For the text-containing cell, return its midpoint in [X, Y] coordinate format. 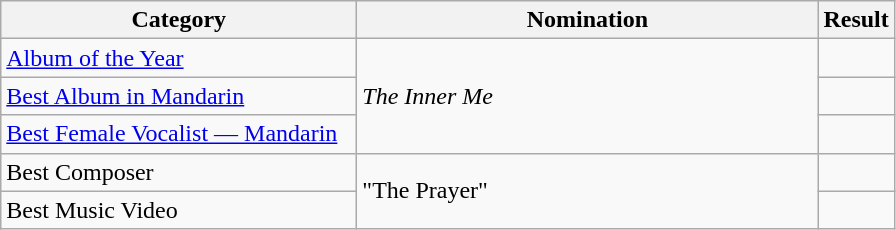
Nomination [588, 20]
Best Album in Mandarin [179, 96]
The Inner Me [588, 96]
Best Female Vocalist — Mandarin [179, 134]
Best Music Video [179, 210]
Category [179, 20]
Best Composer [179, 172]
Album of the Year [179, 58]
"The Prayer" [588, 191]
Result [856, 20]
